Provide the [X, Y] coordinate of the cell's center where the given text is located.  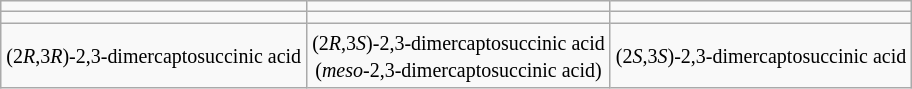
(2R,3S)-2,3-dimercaptosuccinic acid(meso-2,3-dimercaptosuccinic acid) [459, 56]
(2S,3S)-2,3-dimercaptosuccinic acid [760, 56]
(2R,3R)-2,3-dimercaptosuccinic acid [154, 56]
